Return the (X, Y) coordinate for the center point of the cell that contains the specified text.  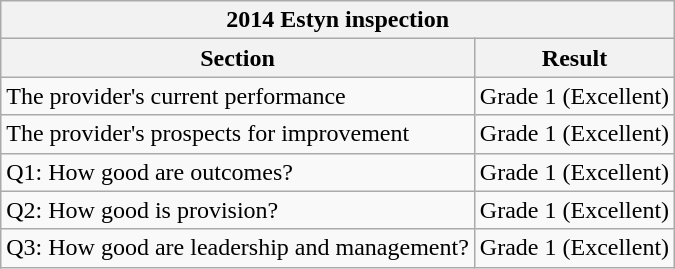
Q1: How good are outcomes? (238, 172)
2014 Estyn inspection (338, 20)
Q3: How good are leadership and management? (238, 248)
The provider's current performance (238, 96)
The provider's prospects for improvement (238, 134)
Result (574, 58)
Section (238, 58)
Q2: How good is provision? (238, 210)
